Output the (X, Y) coordinate of the center of the cell containing the given text.  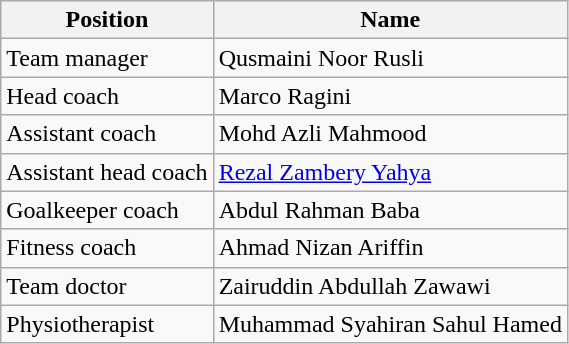
Assistant coach (107, 134)
Abdul Rahman Baba (390, 210)
Assistant head coach (107, 172)
Position (107, 20)
Fitness coach (107, 248)
Qusmaini Noor Rusli (390, 58)
Head coach (107, 96)
Goalkeeper coach (107, 210)
Physiotherapist (107, 324)
Mohd Azli Mahmood (390, 134)
Muhammad Syahiran Sahul Hamed (390, 324)
Name (390, 20)
Team doctor (107, 286)
Rezal Zambery Yahya (390, 172)
Team manager (107, 58)
Zairuddin Abdullah Zawawi (390, 286)
Ahmad Nizan Ariffin (390, 248)
Marco Ragini (390, 96)
